From the cell containing the given text, extract its center point as (X, Y) coordinate. 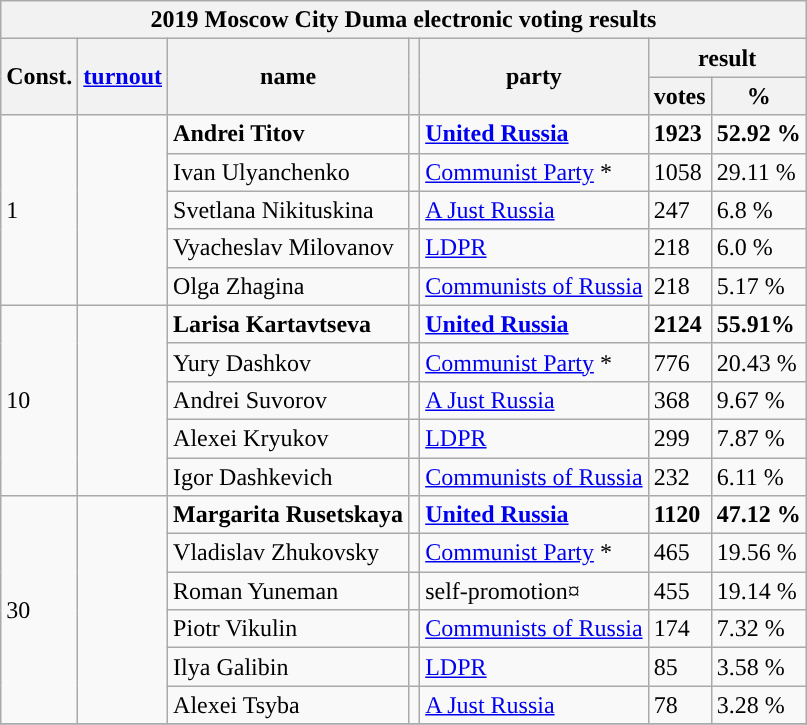
6.11 % (758, 477)
Yury Dashkov (288, 362)
1120 (680, 515)
85 (680, 667)
20.43 % (758, 362)
368 (680, 400)
6.0 % (758, 248)
1 (40, 210)
Andrei Titov (288, 134)
247 (680, 210)
232 (680, 477)
turnout (123, 77)
10 (40, 400)
Alexei Kryukov (288, 438)
result (727, 58)
52.92 % (758, 134)
55.91% (758, 324)
2124 (680, 324)
Larisa Kartavtseva (288, 324)
7.87 % (758, 438)
3.28 % (758, 705)
Svetlana Nikituskina (288, 210)
Piotr Vikulin (288, 629)
5.17 % (758, 286)
votes (680, 96)
776 (680, 362)
465 (680, 553)
Andrei Suvorov (288, 400)
1058 (680, 172)
Ivan Ulyanchenko (288, 172)
29.11 % (758, 172)
19.14 % (758, 591)
Margarita Rusetskaya (288, 515)
Olga Zhagina (288, 286)
% (758, 96)
9.67 % (758, 400)
Vladislav Zhukovsky (288, 553)
19.56 % (758, 553)
7.32 % (758, 629)
self-promotion¤ (534, 591)
174 (680, 629)
name (288, 77)
party (534, 77)
Ilya Galibin (288, 667)
1923 (680, 134)
Const. (40, 77)
47.12 % (758, 515)
299 (680, 438)
2019 Moscow City Duma electronic voting results (404, 20)
30 (40, 610)
3.58 % (758, 667)
Igor Dashkevich (288, 477)
78 (680, 705)
Alexei Tsyba (288, 705)
Roman Yuneman (288, 591)
455 (680, 591)
6.8 % (758, 210)
Vyacheslav Milovanov (288, 248)
